Scan for the cell matching the given text and deliver its (x, y) coordinate at center. 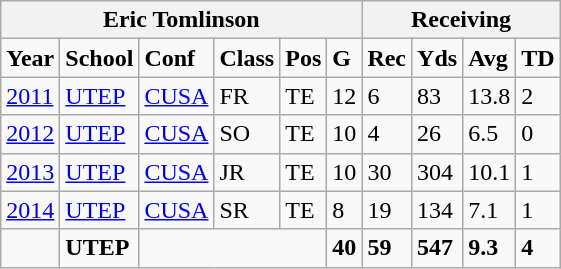
Eric Tomlinson (182, 20)
SR (247, 210)
0 (538, 134)
Avg (490, 58)
26 (438, 134)
Receiving (461, 20)
10.1 (490, 172)
2 (538, 96)
School (100, 58)
JR (247, 172)
FR (247, 96)
SO (247, 134)
134 (438, 210)
Conf (176, 58)
19 (387, 210)
6.5 (490, 134)
2012 (30, 134)
12 (344, 96)
13.8 (490, 96)
6 (387, 96)
Rec (387, 58)
Yds (438, 58)
2011 (30, 96)
Pos (304, 58)
G (344, 58)
7.1 (490, 210)
8 (344, 210)
2014 (30, 210)
304 (438, 172)
9.3 (490, 248)
2013 (30, 172)
TD (538, 58)
59 (387, 248)
Class (247, 58)
83 (438, 96)
Year (30, 58)
40 (344, 248)
547 (438, 248)
30 (387, 172)
